Extract the (X, Y) coordinate from the center of the cell holding the provided text.  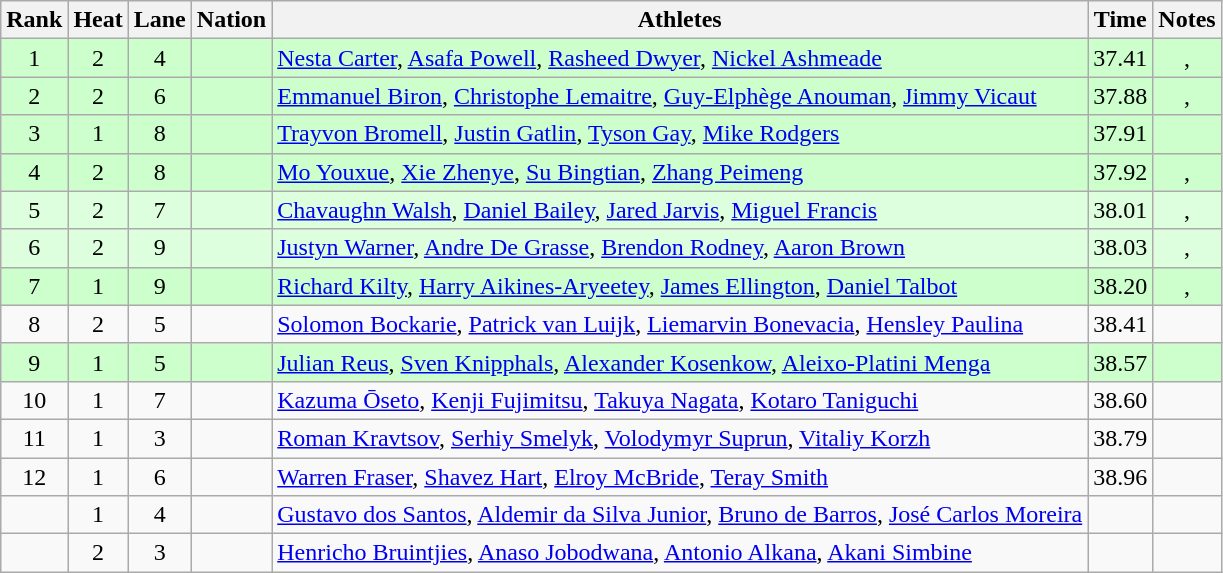
38.57 (1120, 362)
38.60 (1120, 400)
Julian Reus, Sven Knipphals, Alexander Kosenkow, Aleixo-Platini Menga (680, 362)
12 (34, 477)
38.20 (1120, 286)
Time (1120, 20)
Nation (231, 20)
Heat (98, 20)
11 (34, 438)
38.96 (1120, 477)
Justyn Warner, Andre De Grasse, Brendon Rodney, Aaron Brown (680, 248)
Trayvon Bromell, Justin Gatlin, Tyson Gay, Mike Rodgers (680, 134)
Athletes (680, 20)
Chavaughn Walsh, Daniel Bailey, Jared Jarvis, Miguel Francis (680, 210)
38.79 (1120, 438)
Lane (160, 20)
Nesta Carter, Asafa Powell, Rasheed Dwyer, Nickel Ashmeade (680, 58)
Gustavo dos Santos, Aldemir da Silva Junior, Bruno de Barros, José Carlos Moreira (680, 515)
37.91 (1120, 134)
37.41 (1120, 58)
38.03 (1120, 248)
38.01 (1120, 210)
37.92 (1120, 172)
Notes (1187, 20)
Richard Kilty, Harry Aikines-Aryeetey, James Ellington, Daniel Talbot (680, 286)
Rank (34, 20)
Emmanuel Biron, Christophe Lemaitre, Guy-Elphège Anouman, Jimmy Vicaut (680, 96)
Warren Fraser, Shavez Hart, Elroy McBride, Teray Smith (680, 477)
Roman Kravtsov, Serhiy Smelyk, Volodymyr Suprun, Vitaliy Korzh (680, 438)
Henricho Bruintjies, Anaso Jobodwana, Antonio Alkana, Akani Simbine (680, 553)
Solomon Bockarie, Patrick van Luijk, Liemarvin Bonevacia, Hensley Paulina (680, 324)
38.41 (1120, 324)
Mo Youxue, Xie Zhenye, Su Bingtian, Zhang Peimeng (680, 172)
37.88 (1120, 96)
10 (34, 400)
Kazuma Ōseto, Kenji Fujimitsu, Takuya Nagata, Kotaro Taniguchi (680, 400)
